For the text-containing cell, return its midpoint in (x, y) coordinate format. 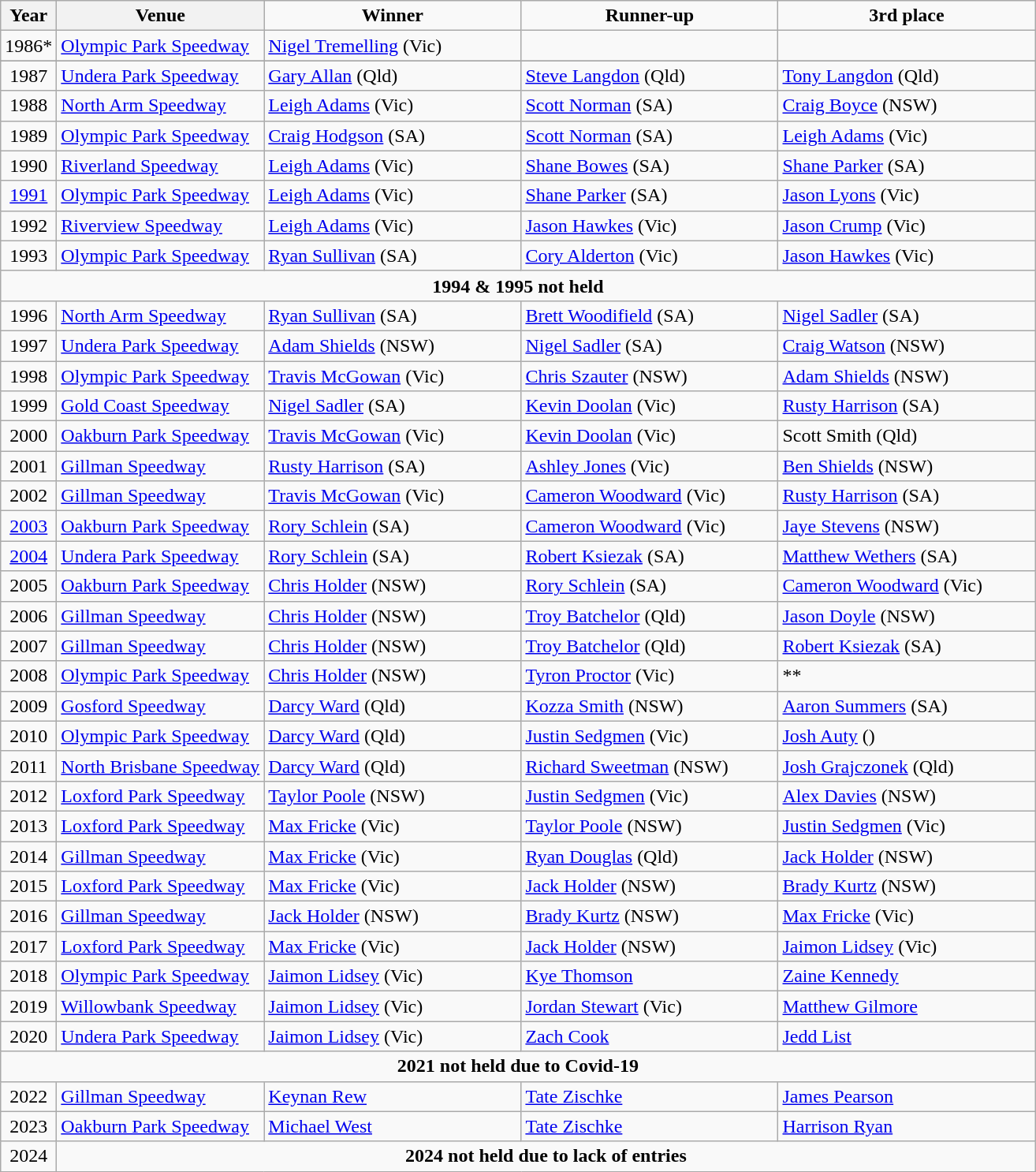
Michael West (393, 1126)
1997 (28, 345)
Riverview Speedway (161, 226)
2013 (28, 826)
Craig Hodgson (SA) (393, 136)
1996 (28, 315)
North Brisbane Speedway (161, 766)
Winner (393, 16)
2023 (28, 1126)
** (907, 676)
2008 (28, 676)
Alex Davies (NSW) (907, 796)
Aaron Summers (SA) (907, 706)
Matthew Wethers (SA) (907, 556)
Kozza Smith (NSW) (650, 706)
James Pearson (907, 1096)
Jaye Stevens (NSW) (907, 526)
2012 (28, 796)
2024 (28, 1156)
Shane Bowes (SA) (650, 166)
Gary Allan (Qld) (393, 76)
Keynan Rew (393, 1096)
1991 (28, 196)
Runner-up (650, 16)
2000 (28, 436)
Jason Lyons (Vic) (907, 196)
Brett Woodifield (SA) (650, 315)
Gold Coast Speedway (161, 406)
Craig Boyce (NSW) (907, 106)
1987 (28, 76)
Willowbank Speedway (161, 1006)
2003 (28, 526)
2009 (28, 706)
2024 not held due to lack of entries (546, 1156)
Jason Crump (Vic) (907, 226)
Josh Grajczonek (Qld) (907, 766)
Craig Watson (NSW) (907, 345)
1993 (28, 256)
Tony Langdon (Qld) (907, 76)
Cory Alderton (Vic) (650, 256)
2018 (28, 976)
Jedd List (907, 1036)
1988 (28, 106)
Richard Sweetman (NSW) (650, 766)
1989 (28, 136)
Jason Doyle (NSW) (907, 616)
2017 (28, 946)
2022 (28, 1096)
Zach Cook (650, 1036)
2016 (28, 916)
2019 (28, 1006)
Tyron Proctor (Vic) (650, 676)
1986* (28, 46)
2010 (28, 736)
2005 (28, 586)
1990 (28, 166)
2006 (28, 616)
2020 (28, 1036)
2002 (28, 496)
Ashley Jones (Vic) (650, 466)
Jordan Stewart (Vic) (650, 1006)
Steve Langdon (Qld) (650, 76)
2001 (28, 466)
Ryan Douglas (Qld) (650, 856)
Scott Smith (Qld) (907, 436)
1998 (28, 376)
Nigel Tremelling (Vic) (393, 46)
Gosford Speedway (161, 706)
Ben Shields (NSW) (907, 466)
2004 (28, 556)
3rd place (907, 16)
1994 & 1995 not held (518, 286)
2021 not held due to Covid-19 (518, 1066)
Harrison Ryan (907, 1126)
Zaine Kennedy (907, 976)
2014 (28, 856)
2007 (28, 646)
Venue (161, 16)
1992 (28, 226)
Kye Thomson (650, 976)
Year (28, 16)
1999 (28, 406)
Matthew Gilmore (907, 1006)
Chris Szauter (NSW) (650, 376)
2011 (28, 766)
Riverland Speedway (161, 166)
2015 (28, 886)
Josh Auty () (907, 736)
